Search for the cell housing the specified text and yield its [x, y] center coordinate. 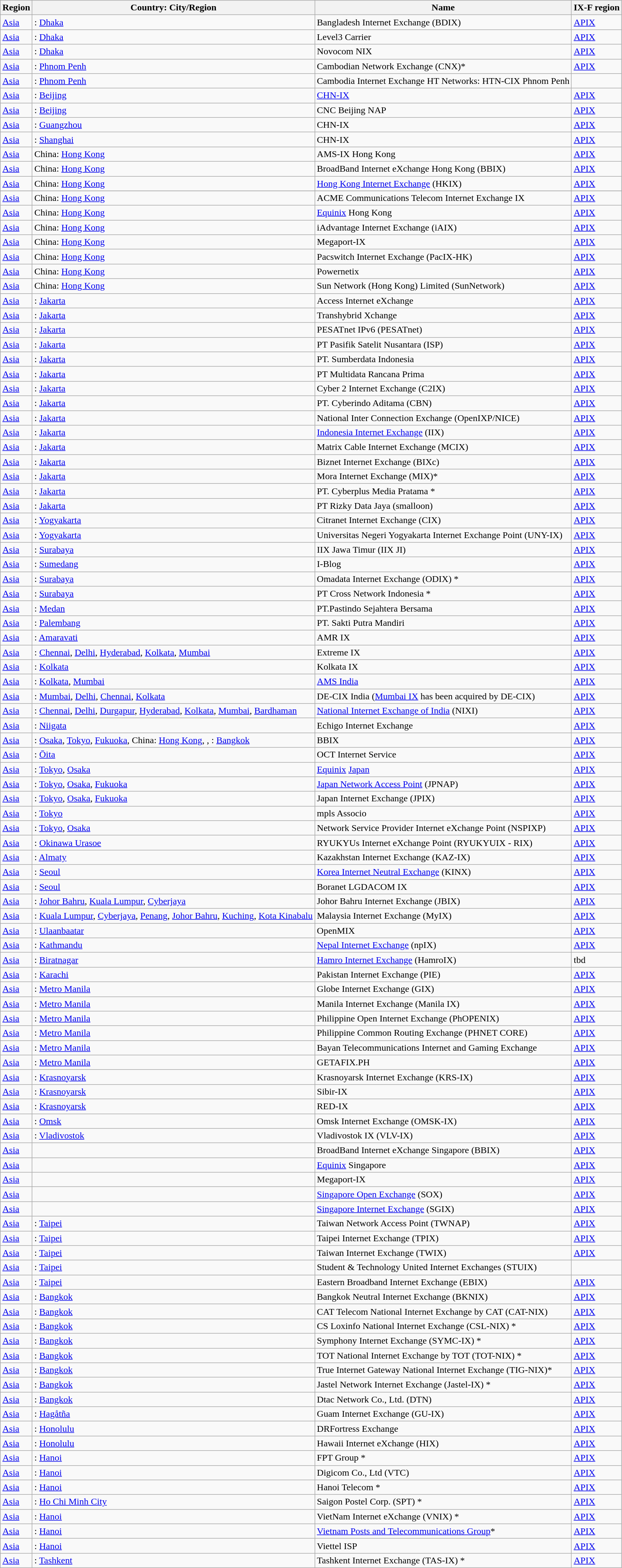
TOT National Internet Exchange by TOT (TOT-NIX) * [443, 1355]
Krasnoyarsk Internet Exchange (KRS-IX) [443, 1077]
PT. Sumberdata Indonesia [443, 359]
Dtac Network Co., Ltd. (DTN) [443, 1399]
RED-IX [443, 1106]
Vietnam Posts and Telecommunications Group* [443, 1531]
BBIX [443, 740]
: Kathmandu [174, 945]
Taiwan Network Access Point (TWNAP) [443, 1224]
Universitas Negeri Yogyakarta Internet Exchange Point (UNY-IX) [443, 535]
AMS India [443, 682]
Tashkent Internet Exchange (TAS-IX) * [443, 1560]
Matrix Cable Internet Exchange (MCIX) [443, 447]
Philippine Open Internet Exchange (PhOPENIX) [443, 1018]
PT. Sakti Putra Mandiri [443, 623]
: Palembang [174, 623]
Bangkok Neutral Internet Exchange (BKNIX) [443, 1297]
tbd [597, 960]
ACME Communications Telecom Internet Exchange IX [443, 198]
Singapore Internet Exchange (SGIX) [443, 1209]
Philippine Common Routing Exchange (PHNET CORE) [443, 1033]
CAT Telecom National Internet Exchange by CAT (CAT-NIX) [443, 1311]
Globe Internet Exchange (GIX) [443, 989]
Malaysia Internet Exchange (MyIX) [443, 916]
Cambodian Network Exchange (CNX)* [443, 66]
PESATnet IPv6 (PESATnet) [443, 330]
: Sumedang [174, 564]
IX-F region [597, 8]
: Amaravati [174, 637]
AMS-IX Hong Kong [443, 154]
Bangladesh Internet Exchange (BDIX) [443, 22]
Guam Internet Exchange (GU-IX) [443, 1414]
Equinix Singapore [443, 1165]
: Mumbai, Delhi, Chennai, Kolkata [174, 696]
Omsk Internet Exchange (OMSK-IX) [443, 1121]
: Chennai, Delhi, Durgapur, Hyderabad, Kolkata, Mumbai, Bardhaman [174, 711]
: Almaty [174, 857]
Biznet Internet Exchange (BIXc) [443, 462]
Boranet LGDACOM IX [443, 886]
Viettel ISP [443, 1546]
Level3 Carrier [443, 37]
True Internet Gateway National Internet Exchange (TIG-NIX)* [443, 1370]
Bayan Telecommunications Internet and Gaming Exchange [443, 1048]
Nepal Internet Exchange (npIX) [443, 945]
Vladivostok IX (VLV-IX) [443, 1136]
: Ōita [174, 755]
Pakistan Internet Exchange (PIE) [443, 975]
FPT Group * [443, 1458]
Access Internet eXchange [443, 301]
: Biratnagar [174, 960]
Name [443, 8]
Cyber 2 Internet Exchange (C2IX) [443, 388]
Symphony Internet Exchange (SYMC-IX) * [443, 1341]
VietNam Internet eXchange (VNIX) * [443, 1516]
: Kolkata [174, 667]
: Niigata [174, 725]
Student & Technology United Internet Exchanges (STUIX) [443, 1267]
PT. Cyberindo Aditama (CBN) [443, 403]
Manila Internet Exchange (Manila IX) [443, 1004]
iAdvantage Internet Exchange (iAIX) [443, 227]
Equinix Hong Kong [443, 213]
CNC Beijing NAP [443, 110]
Hong Kong Internet Exchange (HKIX) [443, 184]
Citranet Internet Exchange (CIX) [443, 520]
BroadBand Internet eXchange Hong Kong (BBIX) [443, 169]
IIX Jawa Timur (IIX JI) [443, 550]
: Kuala Lumpur, Cyberjaya, Penang, Johor Bahru, Kuching, Kota Kinabalu [174, 916]
Extreme IX [443, 652]
BroadBand Internet eXchange Singapore (BBIX) [443, 1150]
AMR IX [443, 637]
Pacswitch Internet Exchange (PacIX-HK) [443, 257]
: Omsk [174, 1121]
Taipei Internet Exchange (TPIX) [443, 1238]
National Inter Connection Exchange (OpenIXP/NICE) [443, 418]
: Osaka, Tokyo, Fukuoka, China: Hong Kong, , : Bangkok [174, 740]
PT Cross Network Indonesia * [443, 593]
Network Service Provider Internet eXchange Point (NSPIXP) [443, 828]
: Tashkent [174, 1560]
DRFortress Exchange [443, 1429]
Korea Internet Neutral Exchange (KINX) [443, 872]
mpls Associo [443, 813]
Kazakhstan Internet Exchange (KAZ-IX) [443, 857]
Eastern Broadband Internet Exchange (EBIX) [443, 1282]
: Vladivostok [174, 1136]
OCT Internet Service [443, 755]
: Shanghai [174, 139]
PT Rizky Data Jaya (smalloon) [443, 506]
Jastel Network Internet Exchange (Jastel-IX) * [443, 1385]
National Internet Exchange of India (NIXI) [443, 711]
PT Multidata Rancana Prima [443, 374]
DE-CIX India (Mumbai IX has been acquired by DE-CIX) [443, 696]
Japan Network Access Point (JPNAP) [443, 784]
Novocom NIX [443, 52]
Country: City/Region [174, 8]
: Hagåtña [174, 1414]
GETAFIX.PH [443, 1062]
Mora Internet Exchange (MIX)* [443, 476]
OpenMIX [443, 931]
: Okinawa Urasoe [174, 843]
Powernetix [443, 271]
Sibir-IX [443, 1092]
Cambodia Internet Exchange HT Networks: HTN-CIX Phnom Penh [443, 81]
: Chennai, Delhi, Hyderabad, Kolkata, Mumbai [174, 652]
Transhybrid Xchange [443, 315]
CS Loxinfo National Internet Exchange (CSL-NIX) * [443, 1326]
Taiwan Internet Exchange (TWIX) [443, 1253]
PT Pasifik Satelit Nusantara (ISP) [443, 344]
: Johor Bahru, Kuala Lumpur, Cyberjaya [174, 901]
: Medan [174, 608]
PT.Pastindo Sejahtera Bersama [443, 608]
Region [16, 8]
: Guangzhou [174, 125]
: Kolkata, Mumbai [174, 682]
: Ho Chi Minh City [174, 1502]
: Tokyo [174, 813]
Hamro Internet Exchange (HamroIX) [443, 960]
Johor Bahru Internet Exchange (JBIX) [443, 901]
Hawaii Internet eXchange (HIX) [443, 1443]
Indonesia Internet Exchange (IIX) [443, 433]
Kolkata IX [443, 667]
RYUKYUs Internet eXchange Point (RYUKYUIX - RIX) [443, 843]
Equinix Japan [443, 769]
Sun Network (Hong Kong) Limited (SunNetwork) [443, 286]
I-Blog [443, 564]
Echigo Internet Exchange [443, 725]
PT. Cyberplus Media Pratama * [443, 491]
: Ulaanbaatar [174, 931]
Saigon Postel Corp. (SPT) * [443, 1502]
: Karachi [174, 975]
Singapore Open Exchange (SOX) [443, 1194]
Omadata Internet Exchange (ODIX) * [443, 579]
Hanoi Telecom * [443, 1487]
Japan Internet Exchange (JPIX) [443, 799]
Digicom Co., Ltd (VTC) [443, 1473]
